Find where the given text appears and provide that cell's center as [x, y] coordinate. 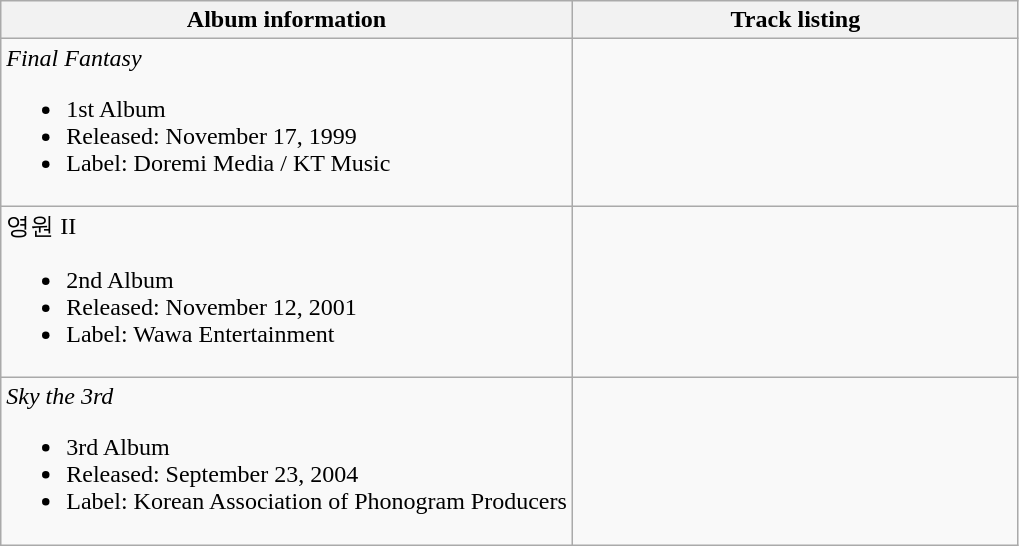
영원 II2nd AlbumReleased: November 12, 2001Label: Wawa Entertainment [287, 292]
Album information [287, 20]
Track listing [795, 20]
Final Fantasy1st AlbumReleased: November 17, 1999Label: Doremi Media / KT Music [287, 122]
Sky the 3rd3rd AlbumReleased: September 23, 2004Label: Korean Association of Phonogram Producers [287, 460]
